Return the (x, y) coordinate for the center point of the cell that contains the specified text.  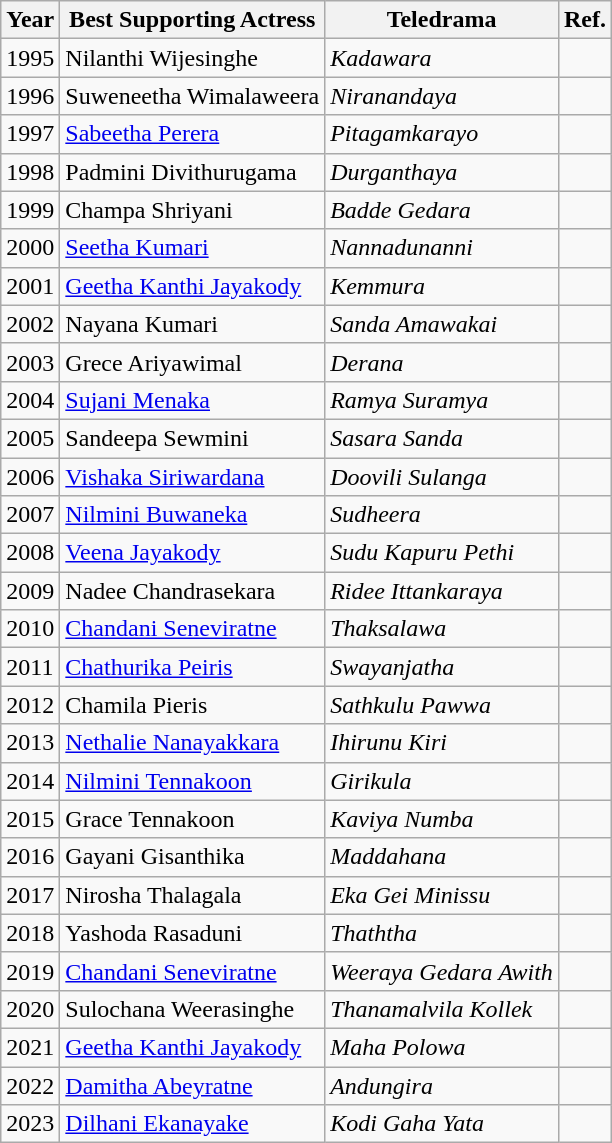
Nilmini Tennakoon (192, 781)
Yashoda Rasaduni (192, 933)
Kodi Gaha Yata (442, 1124)
Sabeetha Perera (192, 134)
Kadawara (442, 58)
Ridee Ittankaraya (442, 591)
Grace Tennakoon (192, 819)
Sandeepa Sewmini (192, 438)
Thanamalvila Kollek (442, 1009)
2015 (30, 819)
1996 (30, 96)
Thaksalawa (442, 629)
2011 (30, 667)
Pitagamkarayo (442, 134)
2001 (30, 286)
Grece Ariyawimal (192, 362)
Nilanthi Wijesinghe (192, 58)
Suweneetha Wimalaweera (192, 96)
Veena Jayakody (192, 553)
Nadee Chandrasekara (192, 591)
2017 (30, 895)
Year (30, 20)
2000 (30, 248)
2010 (30, 629)
Kemmura (442, 286)
2023 (30, 1124)
Maha Polowa (442, 1047)
2002 (30, 324)
Gayani Gisanthika (192, 857)
2004 (30, 400)
Thaththa (442, 933)
Doovili Sulanga (442, 477)
2005 (30, 438)
Sasara Sanda (442, 438)
2007 (30, 515)
Sulochana Weerasinghe (192, 1009)
2012 (30, 705)
Best Supporting Actress (192, 20)
Derana (442, 362)
2003 (30, 362)
Ramya Suramya (442, 400)
Nirosha Thalagala (192, 895)
Badde Gedara (442, 210)
Champa Shriyani (192, 210)
2016 (30, 857)
2022 (30, 1085)
2018 (30, 933)
Vishaka Siriwardana (192, 477)
Sathkulu Pawwa (442, 705)
1995 (30, 58)
2019 (30, 971)
Durganthaya (442, 172)
Chathurika Peiris (192, 667)
2009 (30, 591)
2006 (30, 477)
Kaviya Numba (442, 819)
1997 (30, 134)
Girikula (442, 781)
Sudheera (442, 515)
Andungira (442, 1085)
Swayanjatha (442, 667)
Seetha Kumari (192, 248)
1998 (30, 172)
1999 (30, 210)
Chamila Pieris (192, 705)
Ihirunu Kiri (442, 743)
Damitha Abeyratne (192, 1085)
2021 (30, 1047)
Sudu Kapuru Pethi (442, 553)
2020 (30, 1009)
Nilmini Buwaneka (192, 515)
2014 (30, 781)
Maddahana (442, 857)
Sujani Menaka (192, 400)
2013 (30, 743)
Padmini Divithurugama (192, 172)
Nethalie Nanayakkara (192, 743)
Teledrama (442, 20)
Nannadunanni (442, 248)
Ref. (584, 20)
Niranandaya (442, 96)
Eka Gei Minissu (442, 895)
Dilhani Ekanayake (192, 1124)
Weeraya Gedara Awith (442, 971)
2008 (30, 553)
Nayana Kumari (192, 324)
Sanda Amawakai (442, 324)
